Identify which cell holds the provided text, then report its [X, Y] central coordinate. 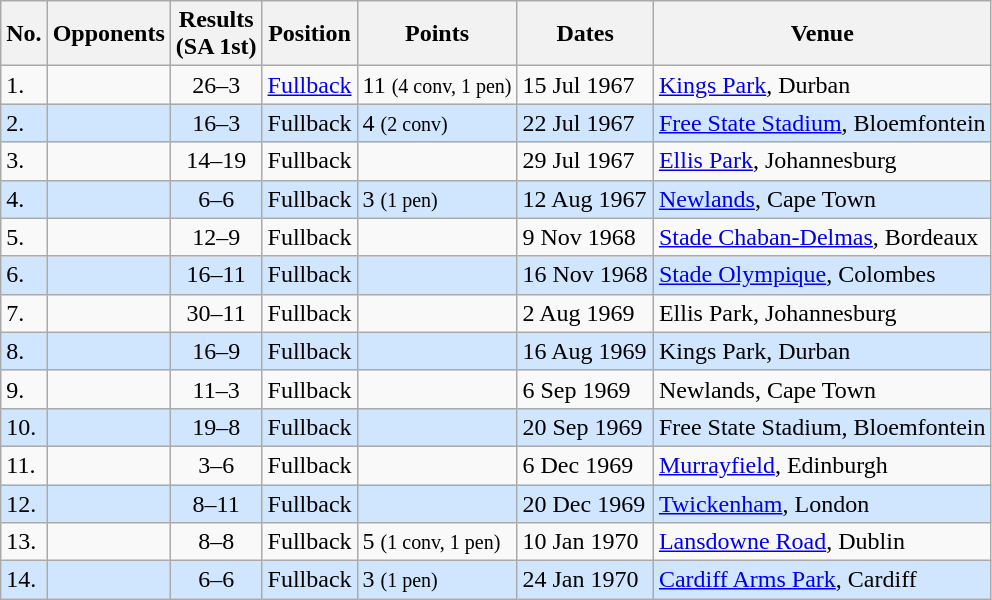
8. [24, 351]
12–9 [216, 237]
Dates [585, 34]
30–11 [216, 313]
Position [310, 34]
14–19 [216, 161]
19–8 [216, 427]
Venue [822, 34]
Murrayfield, Edinburgh [822, 465]
Opponents [108, 34]
6 Sep 1969 [585, 389]
Stade Olympique, Colombes [822, 275]
11 (4 conv, 1 pen) [437, 85]
8–11 [216, 503]
26–3 [216, 85]
16 Aug 1969 [585, 351]
Lansdowne Road, Dublin [822, 542]
14. [24, 580]
11–3 [216, 389]
3–6 [216, 465]
4 (2 conv) [437, 123]
16 Nov 1968 [585, 275]
16–9 [216, 351]
Points [437, 34]
4. [24, 199]
7. [24, 313]
20 Sep 1969 [585, 427]
16–11 [216, 275]
2 Aug 1969 [585, 313]
Stade Chaban-Delmas, Bordeaux [822, 237]
No. [24, 34]
6. [24, 275]
13. [24, 542]
6 Dec 1969 [585, 465]
15 Jul 1967 [585, 85]
12 Aug 1967 [585, 199]
Twickenham, London [822, 503]
Cardiff Arms Park, Cardiff [822, 580]
2. [24, 123]
10. [24, 427]
1. [24, 85]
22 Jul 1967 [585, 123]
12. [24, 503]
11. [24, 465]
8–8 [216, 542]
5 (1 conv, 1 pen) [437, 542]
16–3 [216, 123]
29 Jul 1967 [585, 161]
24 Jan 1970 [585, 580]
20 Dec 1969 [585, 503]
3. [24, 161]
5. [24, 237]
10 Jan 1970 [585, 542]
9. [24, 389]
9 Nov 1968 [585, 237]
Results(SA 1st) [216, 34]
